Capture the cell that displays the provided text and extract its [X, Y] central coordinate. 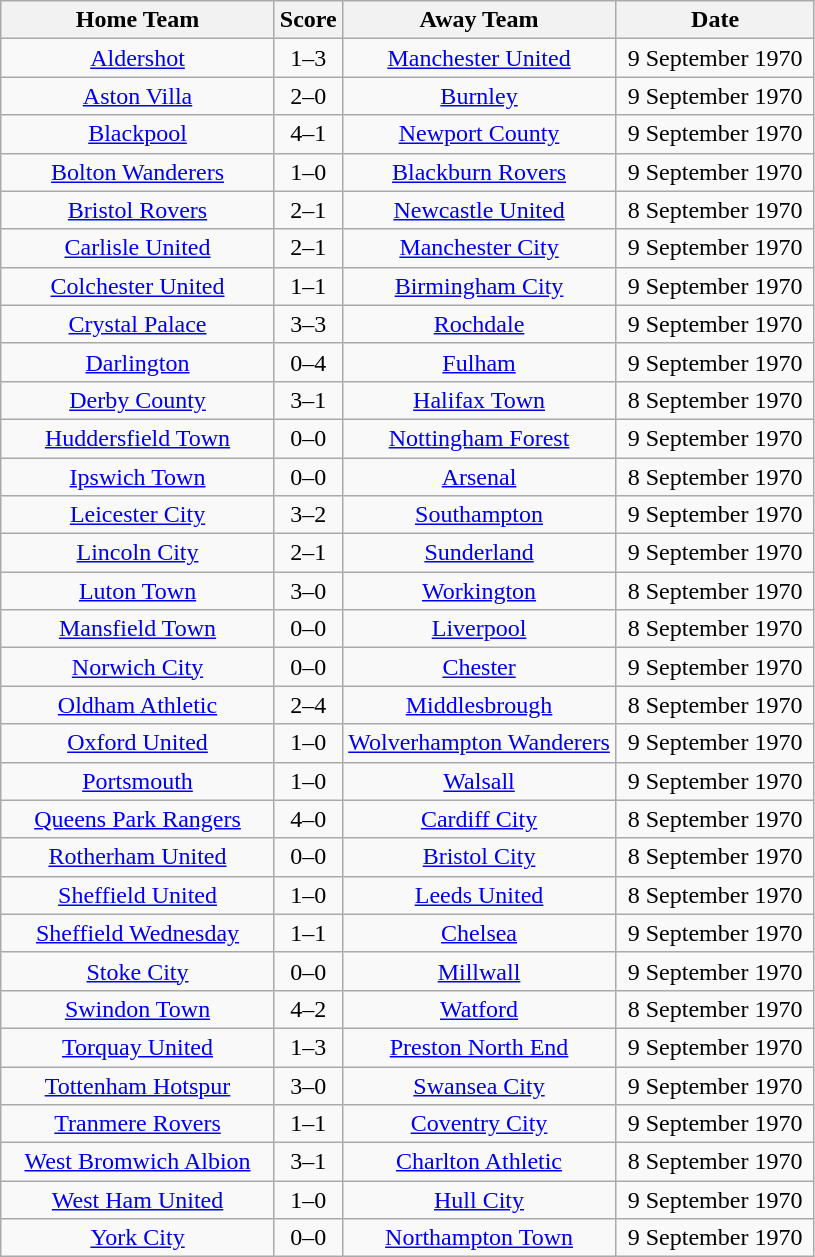
0–4 [308, 362]
Darlington [138, 362]
Bristol City [479, 857]
Home Team [138, 20]
Leeds United [479, 895]
Derby County [138, 400]
Liverpool [479, 629]
Fulham [479, 362]
Torquay United [138, 1047]
Swindon Town [138, 1009]
Oxford United [138, 743]
Watford [479, 1009]
Mansfield Town [138, 629]
Away Team [479, 20]
Burnley [479, 96]
4–2 [308, 1009]
Bolton Wanderers [138, 172]
3–3 [308, 324]
Manchester City [479, 248]
Ipswich Town [138, 477]
Colchester United [138, 286]
Cardiff City [479, 819]
Bristol Rovers [138, 210]
Lincoln City [138, 553]
Tottenham Hotspur [138, 1085]
Birmingham City [479, 286]
Rochdale [479, 324]
Southampton [479, 515]
Carlisle United [138, 248]
Norwich City [138, 667]
4–1 [308, 134]
Nottingham Forest [479, 438]
Workington [479, 591]
Middlesbrough [479, 705]
Hull City [479, 1200]
Coventry City [479, 1124]
Blackpool [138, 134]
Aldershot [138, 58]
Newcastle United [479, 210]
Crystal Palace [138, 324]
Sunderland [479, 553]
4–0 [308, 819]
Chelsea [479, 933]
Charlton Athletic [479, 1162]
West Ham United [138, 1200]
Arsenal [479, 477]
Swansea City [479, 1085]
Queens Park Rangers [138, 819]
Aston Villa [138, 96]
Stoke City [138, 971]
Halifax Town [479, 400]
Wolverhampton Wanderers [479, 743]
Manchester United [479, 58]
2–0 [308, 96]
Leicester City [138, 515]
Huddersfield Town [138, 438]
Blackburn Rovers [479, 172]
Tranmere Rovers [138, 1124]
Northampton Town [479, 1238]
Date [716, 20]
Walsall [479, 781]
West Bromwich Albion [138, 1162]
Chester [479, 667]
Score [308, 20]
Portsmouth [138, 781]
Rotherham United [138, 857]
Millwall [479, 971]
Preston North End [479, 1047]
Newport County [479, 134]
Luton Town [138, 591]
3–2 [308, 515]
Sheffield Wednesday [138, 933]
2–4 [308, 705]
York City [138, 1238]
Sheffield United [138, 895]
Oldham Athletic [138, 705]
